For the text-containing cell, return its midpoint in [X, Y] coordinate format. 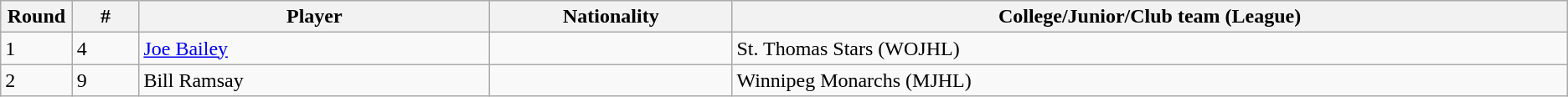
Winnipeg Monarchs (MJHL) [1149, 80]
Player [315, 17]
2 [37, 80]
Joe Bailey [315, 48]
Round [37, 17]
# [106, 17]
Bill Ramsay [315, 80]
College/Junior/Club team (League) [1149, 17]
St. Thomas Stars (WOJHL) [1149, 48]
4 [106, 48]
9 [106, 80]
Nationality [611, 17]
1 [37, 48]
